Capture the cell that displays the provided text and extract its (x, y) central coordinate. 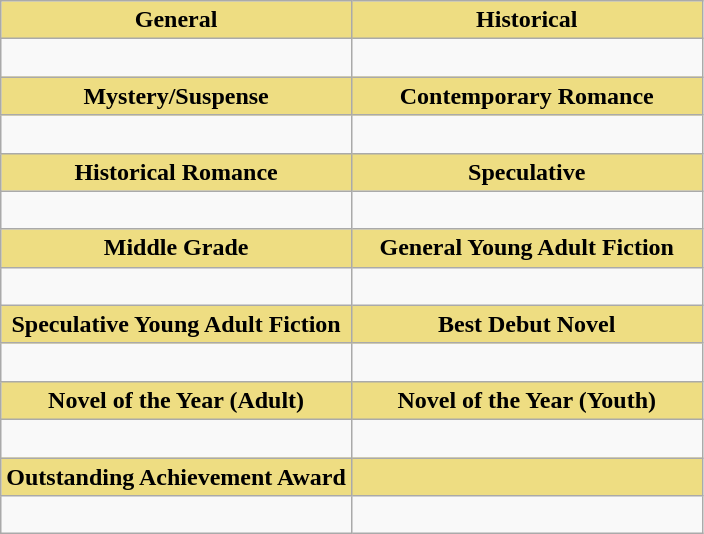
Speculative (526, 172)
Historical (526, 20)
Mystery/Suspense (176, 96)
Novel of the Year (Adult) (176, 400)
Speculative Young Adult Fiction (176, 324)
Contemporary Romance (526, 96)
Novel of the Year (Youth) (526, 400)
General (176, 20)
Historical Romance (176, 172)
Middle Grade (176, 248)
General Young Adult Fiction (526, 248)
Outstanding Achievement Award (176, 477)
Best Debut Novel (526, 324)
